Output the [x, y] coordinate of the center of the cell containing the given text.  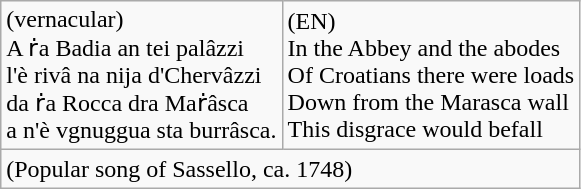
(vernacular)A ṙa Badia an tei palâzzil'è rivâ na nija d'Chervâzzida ṙa Rocca dra Maṙâscaa n'è vgnuggua sta burrâsca. [142, 76]
(Popular song of Sassello, ca. 1748) [290, 169]
(EN)In the Abbey and the abodesOf Croatians there were loadsDown from the Marasca wallThis disgrace would befall [431, 76]
